Scan for the cell matching the given text and deliver its (x, y) coordinate at center. 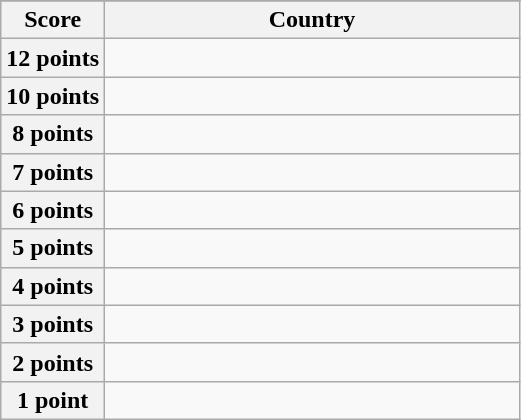
Score (53, 20)
4 points (53, 286)
10 points (53, 96)
Country (312, 20)
12 points (53, 58)
5 points (53, 248)
7 points (53, 172)
1 point (53, 400)
3 points (53, 324)
2 points (53, 362)
8 points (53, 134)
6 points (53, 210)
